Provide the (X, Y) coordinate of the cell's center where the given text is located.  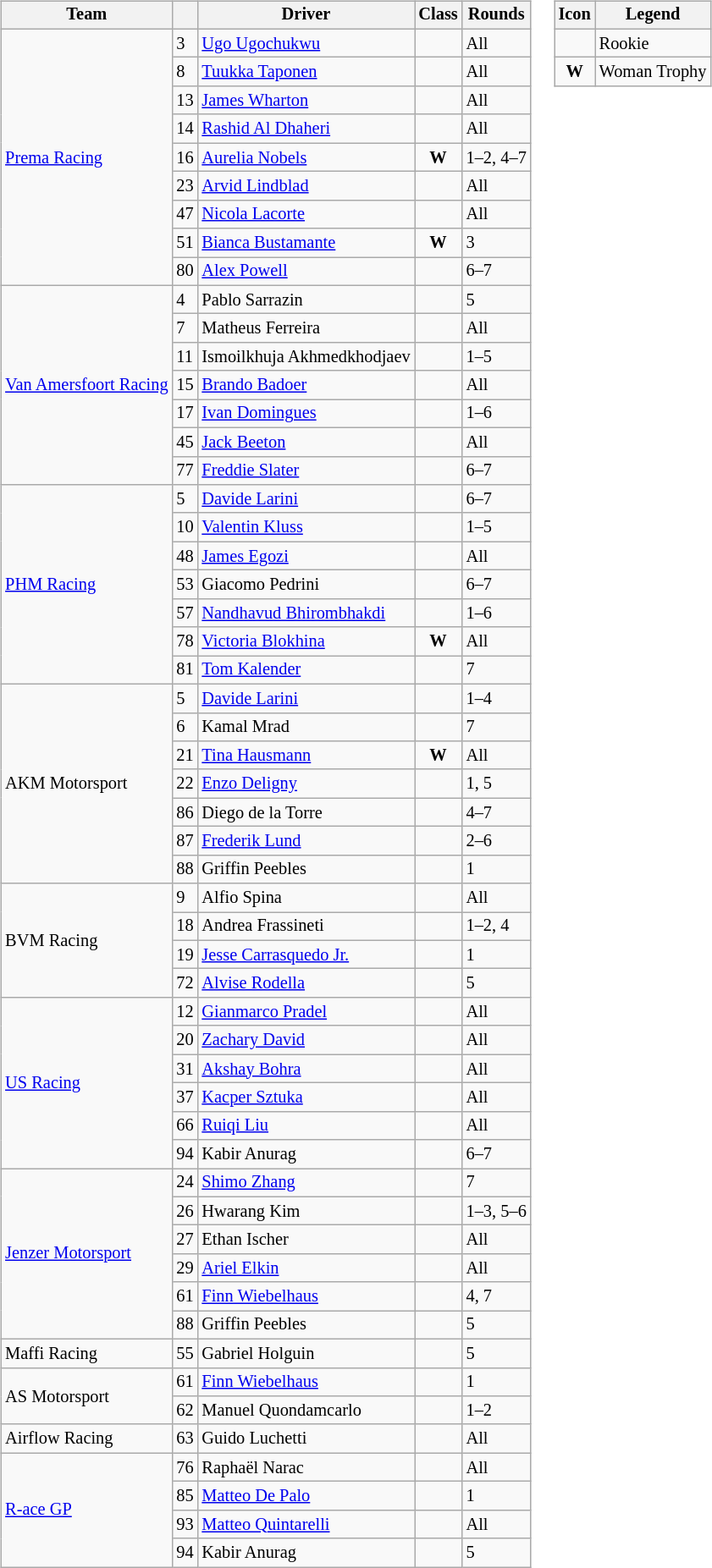
Rounds (496, 15)
31 (185, 1069)
Matteo De Palo (306, 1496)
10 (185, 527)
Andrea Frassineti (306, 927)
19 (185, 955)
James Egozi (306, 556)
21 (185, 756)
1–2 (496, 1411)
17 (185, 414)
14 (185, 129)
Giacomo Pedrini (306, 585)
15 (185, 385)
77 (185, 470)
Victoria Blokhina (306, 641)
1–2, 4 (496, 927)
1–4 (496, 698)
93 (185, 1524)
Zachary David (306, 1040)
2–6 (496, 841)
Matteo Quintarelli (306, 1524)
Ismoilkhuja Akhmedkhodjaev (306, 357)
62 (185, 1411)
37 (185, 1098)
Alex Powell (306, 272)
Jack Beeton (306, 442)
Matheus Ferreira (306, 328)
Frederik Lund (306, 841)
Legend (654, 15)
Nandhavud Bhirombhakdi (306, 613)
11 (185, 357)
AKM Motorsport (86, 784)
James Wharton (306, 101)
1–3, 5–6 (496, 1211)
9 (185, 898)
6 (185, 727)
Kamal Mrad (306, 727)
Ivan Domingues (306, 414)
4–7 (496, 812)
1–2, 4–7 (496, 157)
Tom Kalender (306, 670)
Ruiqi Liu (306, 1125)
Bianca Bustamante (306, 243)
53 (185, 585)
4 (185, 300)
51 (185, 243)
Aurelia Nobels (306, 157)
20 (185, 1040)
Gabriel Holguin (306, 1353)
Alfio Spina (306, 898)
Nicola Lacorte (306, 214)
86 (185, 812)
Jenzer Motorsport (86, 1254)
Rookie (654, 43)
Arvid Lindblad (306, 186)
Guido Luchetti (306, 1439)
Class (439, 15)
26 (185, 1211)
55 (185, 1353)
Driver (306, 15)
Prema Racing (86, 157)
47 (185, 214)
Icon (575, 15)
87 (185, 841)
8 (185, 72)
Woman Trophy (654, 72)
Shimo Zhang (306, 1183)
AS Motorsport (86, 1396)
85 (185, 1496)
Brando Badoer (306, 385)
Pablo Sarrazin (306, 300)
48 (185, 556)
Kacper Sztuka (306, 1098)
Raphaël Narac (306, 1467)
Gianmarco Pradel (306, 1012)
80 (185, 272)
72 (185, 983)
Manuel Quondamcarlo (306, 1411)
78 (185, 641)
Ugo Ugochukwu (306, 43)
Freddie Slater (306, 470)
Ethan Ischer (306, 1240)
81 (185, 670)
Tuukka Taponen (306, 72)
45 (185, 442)
Tina Hausmann (306, 756)
27 (185, 1240)
Ariel Elkin (306, 1268)
Diego de la Torre (306, 812)
63 (185, 1439)
Hwarang Kim (306, 1211)
76 (185, 1467)
13 (185, 101)
BVM Racing (86, 941)
R-ace GP (86, 1510)
Akshay Bohra (306, 1069)
Rashid Al Dhaheri (306, 129)
23 (185, 186)
Enzo Deligny (306, 784)
US Racing (86, 1083)
Maffi Racing (86, 1353)
Airflow Racing (86, 1439)
1, 5 (496, 784)
Van Amersfoort Racing (86, 385)
16 (185, 157)
66 (185, 1125)
4, 7 (496, 1296)
Team (86, 15)
12 (185, 1012)
29 (185, 1268)
Jesse Carrasquedo Jr. (306, 955)
24 (185, 1183)
57 (185, 613)
22 (185, 784)
Alvise Rodella (306, 983)
18 (185, 927)
Valentin Kluss (306, 527)
PHM Racing (86, 585)
